Capture the cell that displays the provided text and extract its [X, Y] central coordinate. 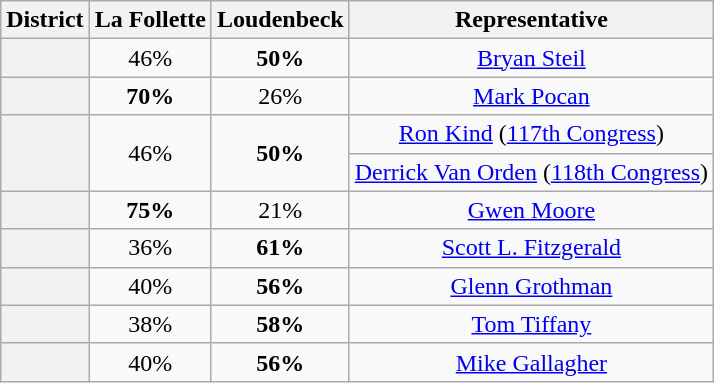
Mark Pocan [531, 96]
Gwen Moore [531, 210]
Tom Tiffany [531, 324]
21% [280, 210]
Scott L. Fitzgerald [531, 248]
Derrick Van Orden (118th Congress) [531, 172]
38% [150, 324]
36% [150, 248]
Mike Gallagher [531, 362]
Glenn Grothman [531, 286]
58% [280, 324]
75% [150, 210]
Representative [531, 20]
61% [280, 248]
La Follette [150, 20]
70% [150, 96]
26% [280, 96]
Ron Kind (117th Congress) [531, 134]
District [45, 20]
Loudenbeck [280, 20]
Bryan Steil [531, 58]
